Pinpoint the cell where the given text exists, returning its (x, y) midpoint coordinate. 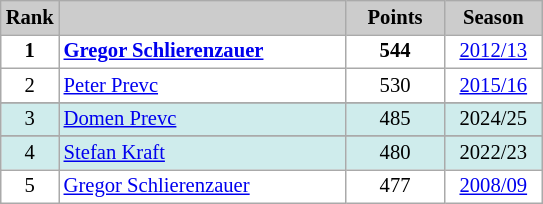
5 (30, 186)
3 (30, 119)
2024/25 (493, 119)
2015/16 (493, 85)
2 (30, 85)
Stefan Kraft (202, 153)
Points (395, 17)
530 (395, 85)
480 (395, 153)
2012/13 (493, 51)
1 (30, 51)
Peter Prevc (202, 85)
477 (395, 186)
544 (395, 51)
Domen Prevc (202, 119)
Season (493, 17)
485 (395, 119)
4 (30, 153)
2022/23 (493, 153)
2008/09 (493, 186)
Rank (30, 17)
